Extract the (X, Y) coordinate from the center of the cell holding the provided text.  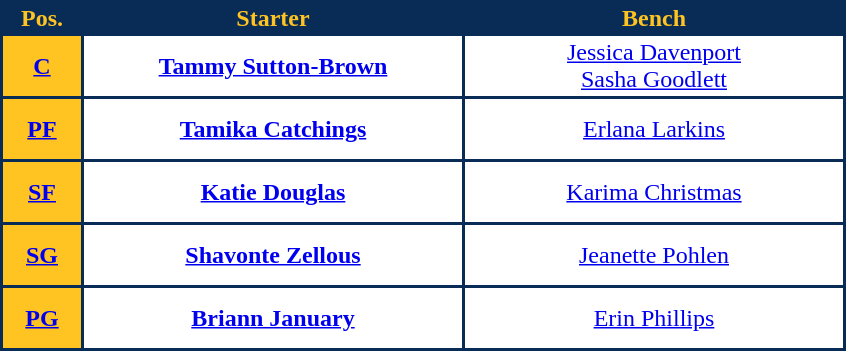
Briann January (273, 318)
Katie Douglas (273, 192)
PG (42, 318)
Shavonte Zellous (273, 255)
SG (42, 255)
Erlana Larkins (654, 129)
C (42, 66)
Starter (273, 18)
Jessica DavenportSasha Goodlett (654, 66)
Tammy Sutton-Brown (273, 66)
Pos. (42, 18)
Bench (654, 18)
PF (42, 129)
Karima Christmas (654, 192)
SF (42, 192)
Erin Phillips (654, 318)
Jeanette Pohlen (654, 255)
Tamika Catchings (273, 129)
